Provide the (X, Y) coordinate of the cell's center where the given text is located.  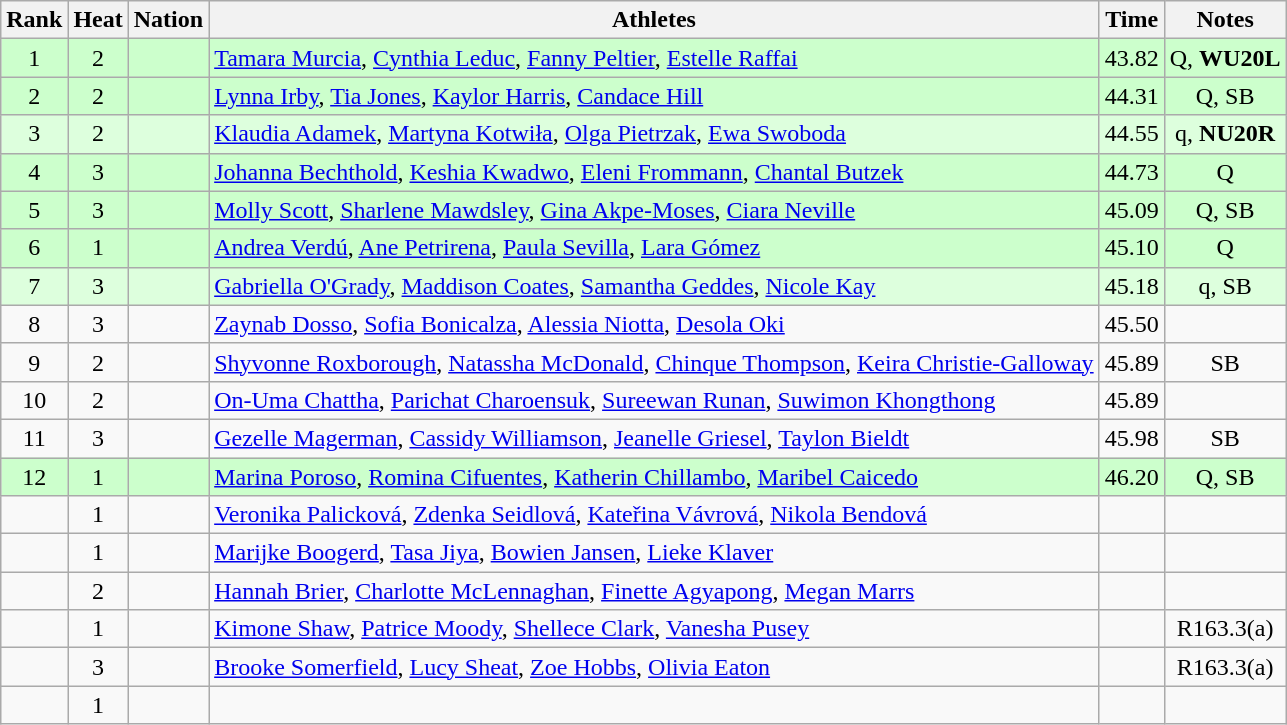
Brooke Somerfield, Lucy Sheat, Zoe Hobbs, Olivia Eaton (654, 667)
Nation (168, 20)
6 (34, 248)
q, SB (1225, 286)
46.20 (1132, 477)
44.73 (1132, 172)
On-Uma Chattha, Parichat Charoensuk, Sureewan Runan, Suwimon Khongthong (654, 400)
Gezelle Magerman, Cassidy Williamson, Jeanelle Griesel, Taylon Bieldt (654, 438)
45.10 (1132, 248)
Athletes (654, 20)
45.09 (1132, 210)
12 (34, 477)
Shyvonne Roxborough, Natassha McDonald, Chinque Thompson, Keira Christie-Galloway (654, 362)
q, NU20R (1225, 134)
Tamara Murcia, Cynthia Leduc, Fanny Peltier, Estelle Raffai (654, 58)
Kimone Shaw, Patrice Moody, Shellece Clark, Vanesha Pusey (654, 629)
Zaynab Dosso, Sofia Bonicalza, Alessia Niotta, Desola Oki (654, 324)
Klaudia Adamek, Martyna Kotwiła, Olga Pietrzak, Ewa Swoboda (654, 134)
45.98 (1132, 438)
7 (34, 286)
4 (34, 172)
45.50 (1132, 324)
Marijke Boogerd, Tasa Jiya, Bowien Jansen, Lieke Klaver (654, 553)
Johanna Bechthold, Keshia Kwadwo, Eleni Frommann, Chantal Butzek (654, 172)
Marina Poroso, Romina Cifuentes, Katherin Chillambo, Maribel Caicedo (654, 477)
Time (1132, 20)
Rank (34, 20)
Q, WU20L (1225, 58)
Veronika Palicková, Zdenka Seidlová, Kateřina Vávrová, Nikola Bendová (654, 515)
Hannah Brier, Charlotte McLennaghan, Finette Agyapong, Megan Marrs (654, 591)
45.18 (1132, 286)
8 (34, 324)
Heat (98, 20)
Lynna Irby, Tia Jones, Kaylor Harris, Candace Hill (654, 96)
5 (34, 210)
Gabriella O'Grady, Maddison Coates, Samantha Geddes, Nicole Kay (654, 286)
Molly Scott, Sharlene Mawdsley, Gina Akpe-Moses, Ciara Neville (654, 210)
9 (34, 362)
11 (34, 438)
44.31 (1132, 96)
10 (34, 400)
Andrea Verdú, Ane Petrirena, Paula Sevilla, Lara Gómez (654, 248)
44.55 (1132, 134)
Notes (1225, 20)
43.82 (1132, 58)
